Determine the (X, Y) coordinate at the center of the cell enclosing the given text.  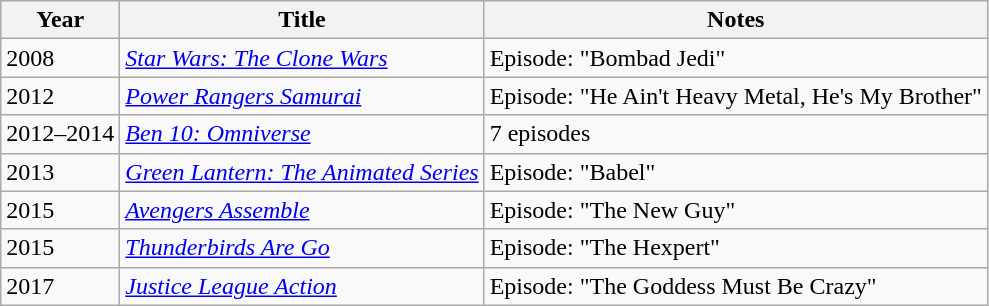
Episode: "The New Guy" (736, 210)
2012 (60, 96)
Ben 10: Omniverse (302, 134)
Year (60, 20)
Episode: "Babel" (736, 172)
2008 (60, 58)
Episode: "Bombad Jedi" (736, 58)
Thunderbirds Are Go (302, 248)
Justice League Action (302, 286)
Episode: "The Goddess Must Be Crazy" (736, 286)
Episode: "He Ain't Heavy Metal, He's My Brother" (736, 96)
Episode: "The Hexpert" (736, 248)
Notes (736, 20)
2017 (60, 286)
7 episodes (736, 134)
Title (302, 20)
2013 (60, 172)
Avengers Assemble (302, 210)
Green Lantern: The Animated Series (302, 172)
Star Wars: The Clone Wars (302, 58)
2012–2014 (60, 134)
Power Rangers Samurai (302, 96)
